Pinpoint the cell where the given text exists, returning its (x, y) midpoint coordinate. 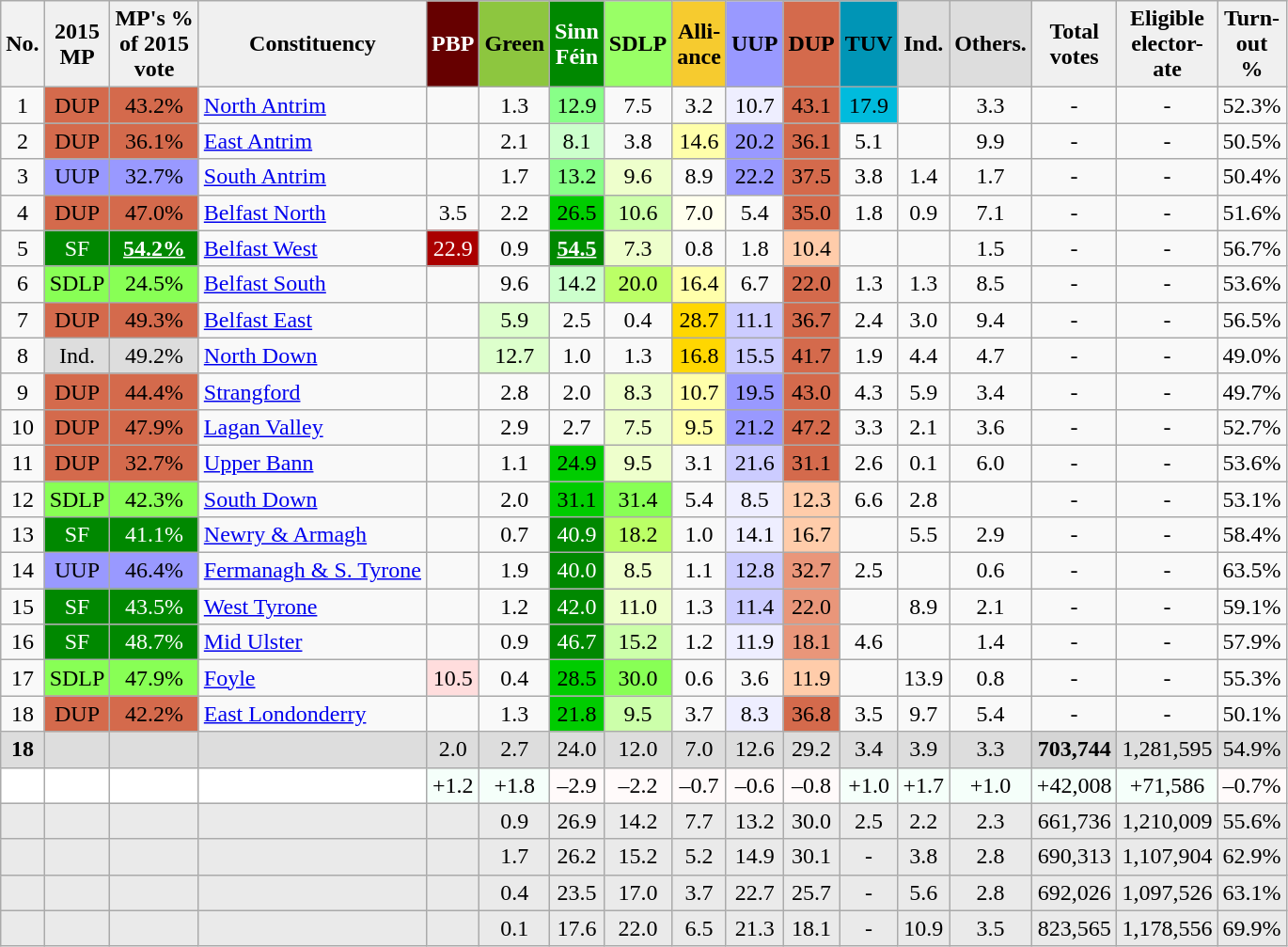
18.2 (637, 535)
21.3 (754, 928)
3.2 (699, 105)
12.3 (811, 499)
52.3% (1252, 105)
41.7 (811, 355)
+1.8 (515, 785)
Strangford (312, 391)
0.7 (515, 535)
23.5 (577, 892)
Alli-ance (699, 44)
1,210,009 (1168, 821)
1,107,904 (1168, 857)
69.9% (1252, 928)
Belfast West (312, 248)
East Antrim (312, 141)
West Tyrone (312, 607)
+1.2 (453, 785)
823,565 (1074, 928)
49.3% (154, 320)
7.1 (991, 213)
–2.2 (637, 785)
58.4% (1252, 535)
21.2 (754, 427)
2015 MP (77, 44)
15.5 (754, 355)
703,744 (1074, 750)
25.7 (811, 892)
55.3% (1252, 678)
57.9% (1252, 642)
46.4% (154, 571)
21.6 (754, 463)
6 (23, 284)
50.4% (1252, 177)
10.6 (637, 213)
1,178,556 (1168, 928)
41.1% (154, 535)
5.2 (699, 857)
37.5 (811, 177)
Fermanagh & S. Tyrone (312, 571)
5.5 (923, 535)
14.1 (754, 535)
14.9 (754, 857)
10 (23, 427)
56.5% (1252, 320)
49.0% (1252, 355)
35.0 (811, 213)
26.5 (577, 213)
No. (23, 44)
11 (23, 463)
16 (23, 642)
29.2 (811, 750)
12.7 (515, 355)
42.2% (154, 714)
Green (515, 44)
Foyle (312, 678)
40.9 (577, 535)
50.1% (1252, 714)
36.1 (811, 141)
3.0 (923, 320)
Lagan Valley (312, 427)
24.0 (577, 750)
59.1% (1252, 607)
42.3% (154, 499)
24.9 (577, 463)
63.5% (1252, 571)
22.9 (453, 248)
2.6 (869, 463)
12.6 (754, 750)
36.8 (811, 714)
5.1 (869, 141)
10.9 (923, 928)
54.5 (577, 248)
62.9% (1252, 857)
13 (23, 535)
Newry & Armagh (312, 535)
661,736 (1074, 821)
16.4 (699, 284)
43.1 (811, 105)
1.5 (991, 248)
12.8 (754, 571)
42.0 (577, 607)
22.7 (754, 892)
10.5 (453, 678)
47.0% (154, 213)
–0.8 (811, 785)
15 (23, 607)
28.5 (577, 678)
1 (23, 105)
47.2 (811, 427)
8 (23, 355)
19.5 (754, 391)
11.4 (754, 607)
17.9 (869, 105)
5.6 (923, 892)
4.6 (869, 642)
17.6 (577, 928)
TUV (869, 44)
13.9 (923, 678)
North Antrim (312, 105)
8.1 (577, 141)
7.7 (699, 821)
63.1% (1252, 892)
7.3 (637, 248)
16.8 (699, 355)
MP's % of 2015 vote (154, 44)
4.4 (923, 355)
36.1% (154, 141)
44.4% (154, 391)
14 (23, 571)
43.5% (154, 607)
26.9 (577, 821)
43.0 (811, 391)
51.6% (1252, 213)
South Down (312, 499)
–0.7 (699, 785)
16.7 (811, 535)
36.7 (811, 320)
50.5% (1252, 141)
Upper Bann (312, 463)
46.7 (577, 642)
2.3 (991, 821)
11.0 (637, 607)
24.5% (154, 284)
+1.7 (923, 785)
Totalvotes (1074, 44)
43.2% (154, 105)
54.2% (154, 248)
6.5 (699, 928)
6.6 (869, 499)
4.7 (991, 355)
–0.6 (754, 785)
3.1 (699, 463)
53.1% (1252, 499)
17 (23, 678)
2 (23, 141)
692,026 (1074, 892)
5 (23, 248)
1,097,526 (1168, 892)
4.3 (869, 391)
–2.9 (577, 785)
31.4 (637, 499)
7 (23, 320)
20.0 (637, 284)
1,281,595 (1168, 750)
3.9 (923, 750)
52.7% (1252, 427)
12.9 (577, 105)
SinnFéin (577, 44)
48.7% (154, 642)
Mid Ulster (312, 642)
Turn-out % (1252, 44)
Belfast South (312, 284)
Belfast North (312, 213)
12.0 (637, 750)
North Down (312, 355)
–0.7% (1252, 785)
30.1 (811, 857)
20.2 (754, 141)
Constituency (312, 44)
2.4 (869, 320)
9.7 (923, 714)
17.0 (637, 892)
South Antrim (312, 177)
4 (23, 213)
Others. (991, 44)
6.0 (991, 463)
49.2% (154, 355)
22.2 (754, 177)
21.8 (577, 714)
10.4 (811, 248)
3 (23, 177)
26.2 (577, 857)
11.1 (754, 320)
9.4 (991, 320)
54.9% (1252, 750)
+71,586 (1168, 785)
Eligibleelector-ate (1168, 44)
Belfast East (312, 320)
28.7 (699, 320)
12 (23, 499)
+42,008 (1074, 785)
6.7 (754, 284)
32.7 (811, 571)
14.6 (699, 141)
PBP (453, 44)
690,313 (1074, 857)
40.0 (577, 571)
9.9 (991, 141)
East Londonderry (312, 714)
49.7% (1252, 391)
56.7% (1252, 248)
55.6% (1252, 821)
9 (23, 391)
